From the cell containing the given text, extract its center point as (X, Y) coordinate. 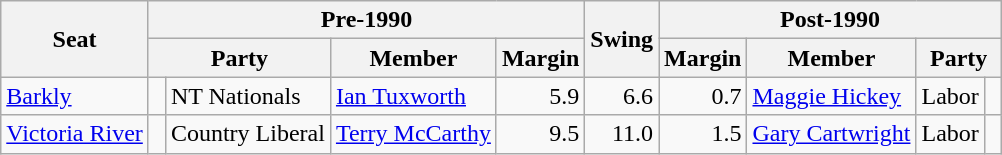
Seat (75, 39)
0.7 (703, 96)
Victoria River (75, 134)
Barkly (75, 96)
Maggie Hickey (832, 96)
Terry McCarthy (413, 134)
Post-1990 (830, 20)
Pre-1990 (366, 20)
5.9 (540, 96)
Ian Tuxworth (413, 96)
9.5 (540, 134)
11.0 (622, 134)
6.6 (622, 96)
Country Liberal (248, 134)
NT Nationals (248, 96)
Swing (622, 39)
Gary Cartwright (832, 134)
1.5 (703, 134)
